Find where the given text appears and provide that cell's center as [X, Y] coordinate. 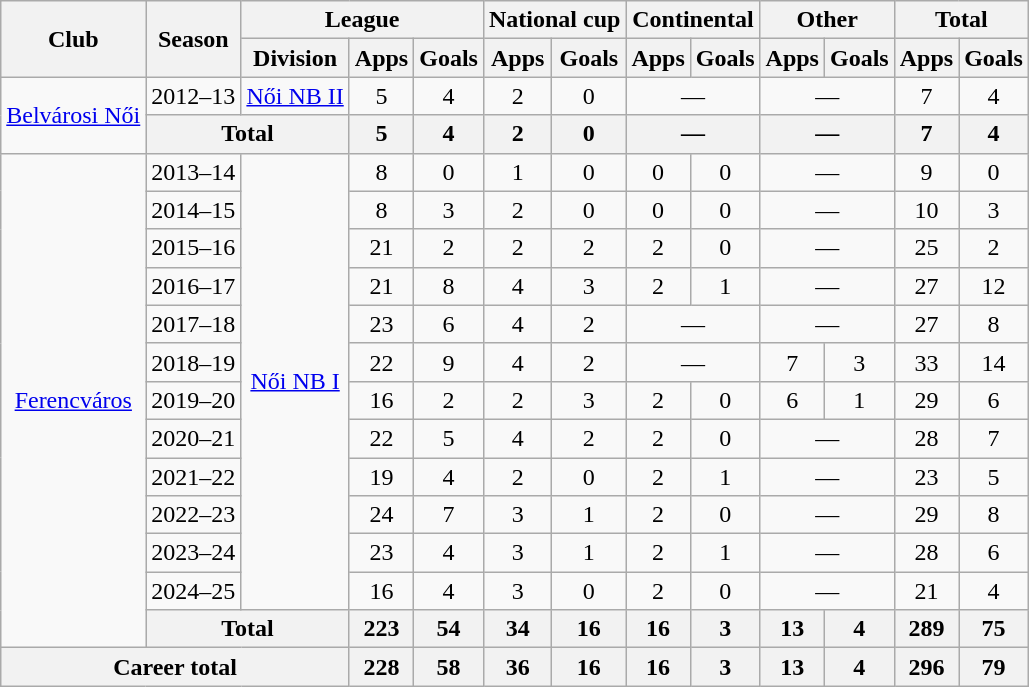
2020–21 [194, 438]
2014–15 [194, 210]
Ferencváros [74, 400]
National cup [554, 20]
79 [994, 667]
2016–17 [194, 286]
League [362, 20]
289 [926, 629]
2019–20 [194, 400]
12 [994, 286]
228 [381, 667]
2021–22 [194, 477]
Other [827, 20]
2015–16 [194, 248]
25 [926, 248]
10 [926, 210]
Season [194, 39]
Division [295, 58]
Continental [693, 20]
2012–13 [194, 96]
54 [449, 629]
19 [381, 477]
2018–19 [194, 362]
223 [381, 629]
24 [381, 515]
2022–23 [194, 515]
58 [449, 667]
2024–25 [194, 591]
2013–14 [194, 172]
2023–24 [194, 553]
Club [74, 39]
33 [926, 362]
Női NB I [295, 382]
75 [994, 629]
2017–18 [194, 324]
Career total [176, 667]
296 [926, 667]
34 [517, 629]
Belvárosi Női [74, 115]
36 [517, 667]
Női NB II [295, 96]
14 [994, 362]
